Extract the (X, Y) coordinate from the center of the cell holding the provided text.  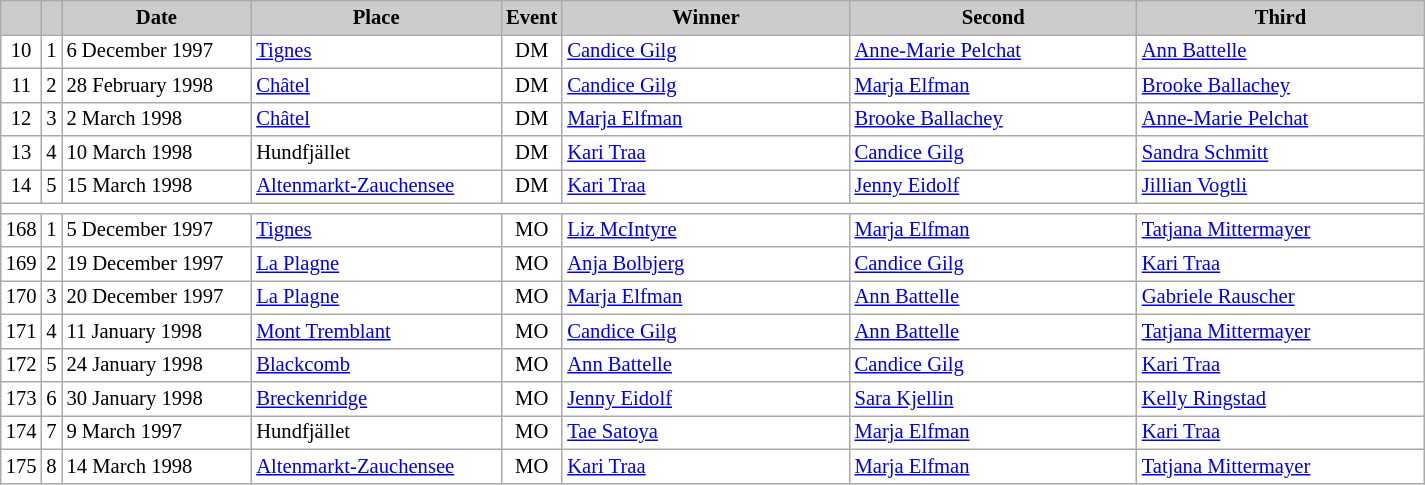
9 March 1997 (157, 432)
Event (532, 17)
172 (22, 365)
5 December 1997 (157, 230)
12 (22, 119)
Liz McIntyre (706, 230)
24 January 1998 (157, 365)
Winner (706, 17)
168 (22, 230)
11 (22, 85)
14 (22, 186)
11 January 1998 (157, 331)
Third (1280, 17)
Date (157, 17)
2 March 1998 (157, 119)
30 January 1998 (157, 399)
10 (22, 51)
13 (22, 153)
175 (22, 466)
173 (22, 399)
19 December 1997 (157, 263)
Blackcomb (376, 365)
174 (22, 432)
Sara Kjellin (994, 399)
7 (51, 432)
Mont Tremblant (376, 331)
8 (51, 466)
Second (994, 17)
171 (22, 331)
Sandra Schmitt (1280, 153)
170 (22, 297)
28 February 1998 (157, 85)
14 March 1998 (157, 466)
Place (376, 17)
169 (22, 263)
20 December 1997 (157, 297)
6 December 1997 (157, 51)
15 March 1998 (157, 186)
Anja Bolbjerg (706, 263)
10 March 1998 (157, 153)
Gabriele Rauscher (1280, 297)
Tae Satoya (706, 432)
Kelly Ringstad (1280, 399)
Breckenridge (376, 399)
6 (51, 399)
Jillian Vogtli (1280, 186)
